Return [x, y] of the center of cell containing provided text 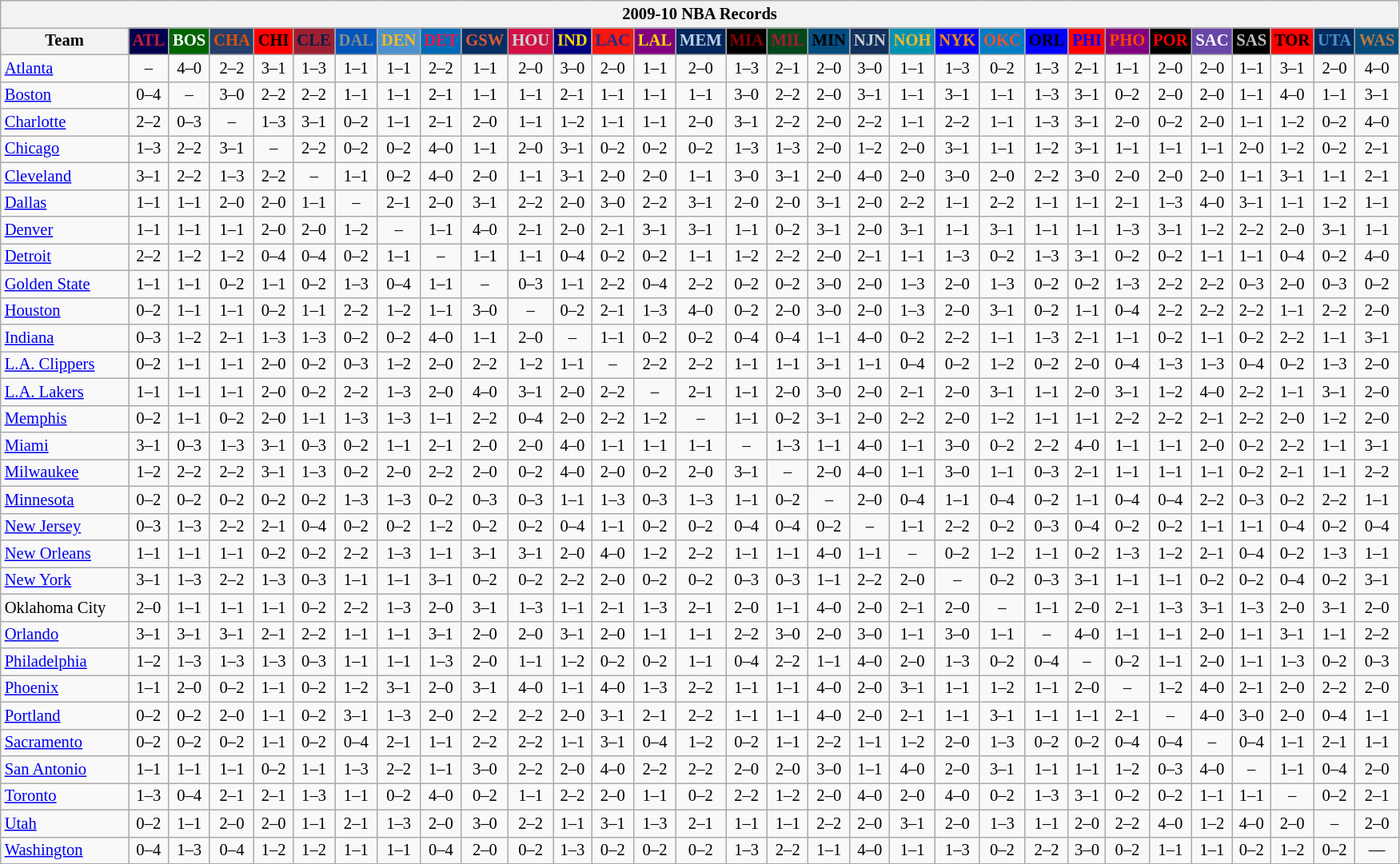
ATL [149, 41]
MIA [747, 41]
Orlando [65, 635]
MIN [829, 41]
Houston [65, 311]
2009-10 NBA Records [700, 14]
Team [65, 41]
BOS [189, 41]
Charlotte [65, 122]
L.A. Lakers [65, 392]
Minnesota [65, 500]
Portland [65, 715]
DAL [357, 41]
New Orleans [65, 554]
Utah [65, 823]
Detroit [65, 257]
Atlanta [65, 68]
TOR [1292, 41]
SAC [1212, 41]
New York [65, 580]
POR [1171, 41]
Indiana [65, 338]
San Antonio [65, 770]
IND [572, 41]
GSW [485, 41]
Philadelphia [65, 661]
Chicago [65, 149]
WAS [1377, 41]
UTA [1334, 41]
PHO [1127, 41]
DEN [398, 41]
Boston [65, 95]
PHI [1087, 41]
CLE [313, 41]
Golden State [65, 284]
NJN [870, 41]
Cleveland [65, 176]
LAL [655, 41]
SAS [1251, 41]
DET [441, 41]
ORL [1047, 41]
CHA [232, 41]
Oklahoma City [65, 607]
CHI [273, 41]
Sacramento [65, 743]
LAC [612, 41]
Phoenix [65, 688]
MIL [788, 41]
NOH [913, 41]
Washington [65, 850]
Milwaukee [65, 472]
Dallas [65, 203]
Memphis [65, 419]
— [1377, 850]
HOU [531, 41]
MEM [700, 41]
New Jersey [65, 527]
OKC [1003, 41]
NYK [957, 41]
Miami [65, 445]
Toronto [65, 796]
L.A. Clippers [65, 364]
Denver [65, 229]
